Pinpoint the cell where the given text exists, returning its [x, y] midpoint coordinate. 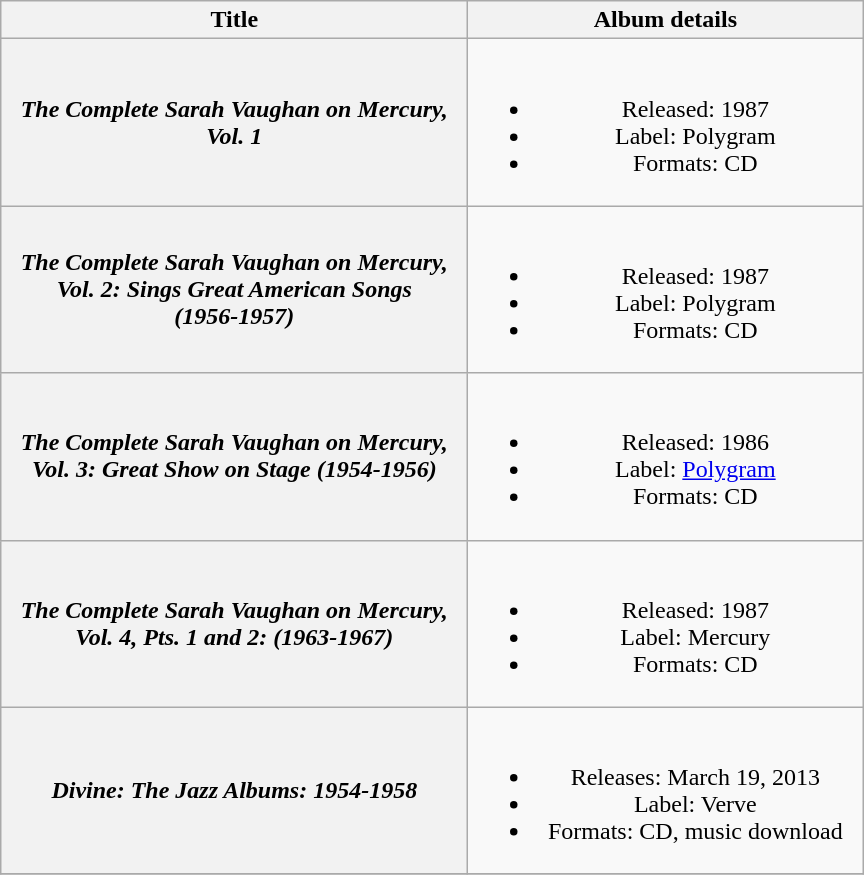
The Complete Sarah Vaughan on Mercury,Vol. 4, Pts. 1 and 2: (1963-1967) [234, 624]
The Complete Sarah Vaughan on Mercury,Vol. 2: Sings Great American Songs(1956-1957) [234, 290]
Released: 1987Label: MercuryFormats: CD [666, 624]
Album details [666, 20]
Releases: March 19, 2013Label: VerveFormats: CD, music download [666, 790]
Divine: The Jazz Albums: 1954-1958 [234, 790]
The Complete Sarah Vaughan on Mercury,Vol. 3: Great Show on Stage (1954-1956) [234, 456]
Released: 1986Label: PolygramFormats: CD [666, 456]
The Complete Sarah Vaughan on Mercury,Vol. 1 [234, 122]
Title [234, 20]
